Find where the given text appears and provide that cell's center as (x, y) coordinate. 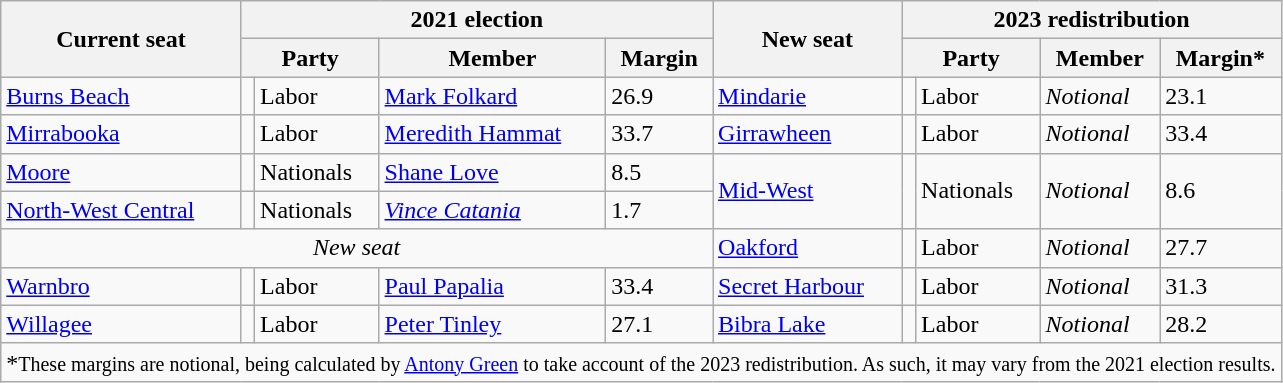
Vince Catania (492, 210)
Oakford (808, 248)
Bibra Lake (808, 324)
Shane Love (492, 172)
27.7 (1220, 248)
33.7 (660, 134)
8.6 (1220, 191)
Mark Folkard (492, 96)
Margin* (1220, 58)
North-West Central (121, 210)
23.1 (1220, 96)
Current seat (121, 39)
Margin (660, 58)
Mindarie (808, 96)
Moore (121, 172)
27.1 (660, 324)
2023 redistribution (1092, 20)
Paul Papalia (492, 286)
Burns Beach (121, 96)
1.7 (660, 210)
Peter Tinley (492, 324)
Willagee (121, 324)
8.5 (660, 172)
Girrawheen (808, 134)
Secret Harbour (808, 286)
Meredith Hammat (492, 134)
31.3 (1220, 286)
28.2 (1220, 324)
Warnbro (121, 286)
2021 election (476, 20)
Mirrabooka (121, 134)
Mid-West (808, 191)
26.9 (660, 96)
